Extract the [X, Y] coordinate from the center of the cell holding the provided text.  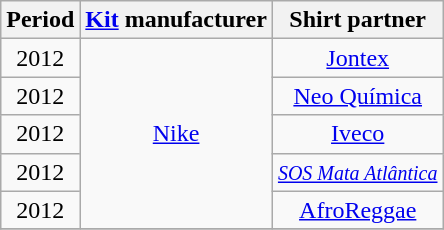
Neo Química [358, 96]
Kit manufacturer [176, 20]
SOS Mata Atlântica [358, 172]
Jontex [358, 58]
Period [40, 20]
Iveco [358, 134]
Shirt partner [358, 20]
AfroReggae [358, 210]
Nike [176, 134]
